Search for the cell housing the specified text and yield its [X, Y] center coordinate. 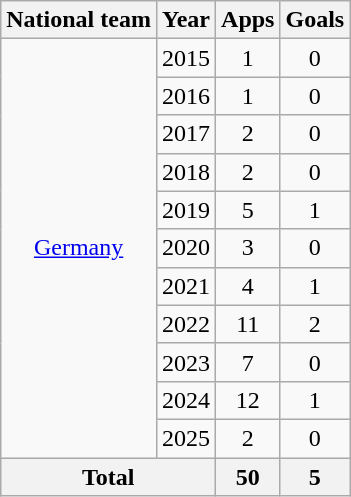
2022 [186, 324]
7 [248, 362]
Year [186, 20]
3 [248, 248]
11 [248, 324]
2020 [186, 248]
Total [108, 477]
2015 [186, 58]
Germany [79, 248]
2025 [186, 438]
National team [79, 20]
12 [248, 400]
2016 [186, 96]
4 [248, 286]
2018 [186, 172]
2019 [186, 210]
50 [248, 477]
2021 [186, 286]
Apps [248, 20]
2024 [186, 400]
2023 [186, 362]
2017 [186, 134]
Goals [315, 20]
